Detect which cell encompasses the target text, then output its [x, y] center coordinate. 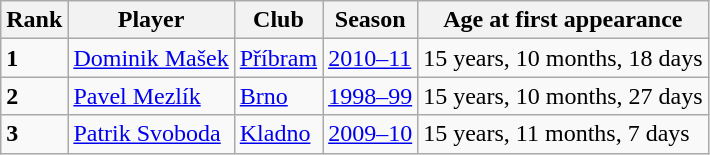
1 [34, 58]
2 [34, 96]
Dominik Mašek [151, 58]
1998–99 [370, 96]
Club [278, 20]
Kladno [278, 134]
2010–11 [370, 58]
2009–10 [370, 134]
Season [370, 20]
Pavel Mezlík [151, 96]
Příbram [278, 58]
Rank [34, 20]
15 years, 10 months, 18 days [563, 58]
3 [34, 134]
Brno [278, 96]
15 years, 10 months, 27 days [563, 96]
Patrik Svoboda [151, 134]
Player [151, 20]
Age at first appearance [563, 20]
15 years, 11 months, 7 days [563, 134]
